Pinpoint the cell where the given text exists, returning its [X, Y] midpoint coordinate. 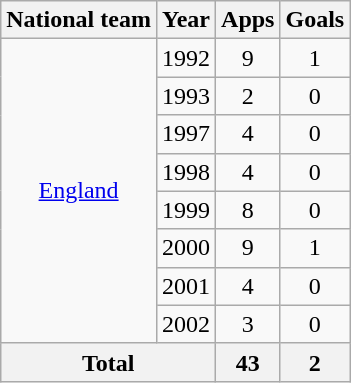
1997 [186, 134]
2002 [186, 324]
3 [248, 324]
Goals [315, 20]
1998 [186, 172]
Apps [248, 20]
Year [186, 20]
2001 [186, 286]
1999 [186, 210]
England [79, 191]
National team [79, 20]
2000 [186, 248]
1993 [186, 96]
Total [108, 362]
8 [248, 210]
43 [248, 362]
1992 [186, 58]
